Pinpoint the cell where the given text exists, returning its [x, y] midpoint coordinate. 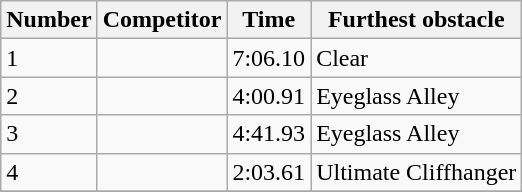
4:41.93 [269, 134]
Furthest obstacle [416, 20]
Number [49, 20]
1 [49, 58]
Ultimate Cliffhanger [416, 172]
Competitor [162, 20]
4:00.91 [269, 96]
Time [269, 20]
3 [49, 134]
4 [49, 172]
Clear [416, 58]
2:03.61 [269, 172]
7:06.10 [269, 58]
2 [49, 96]
